Capture the cell that displays the provided text and extract its [X, Y] central coordinate. 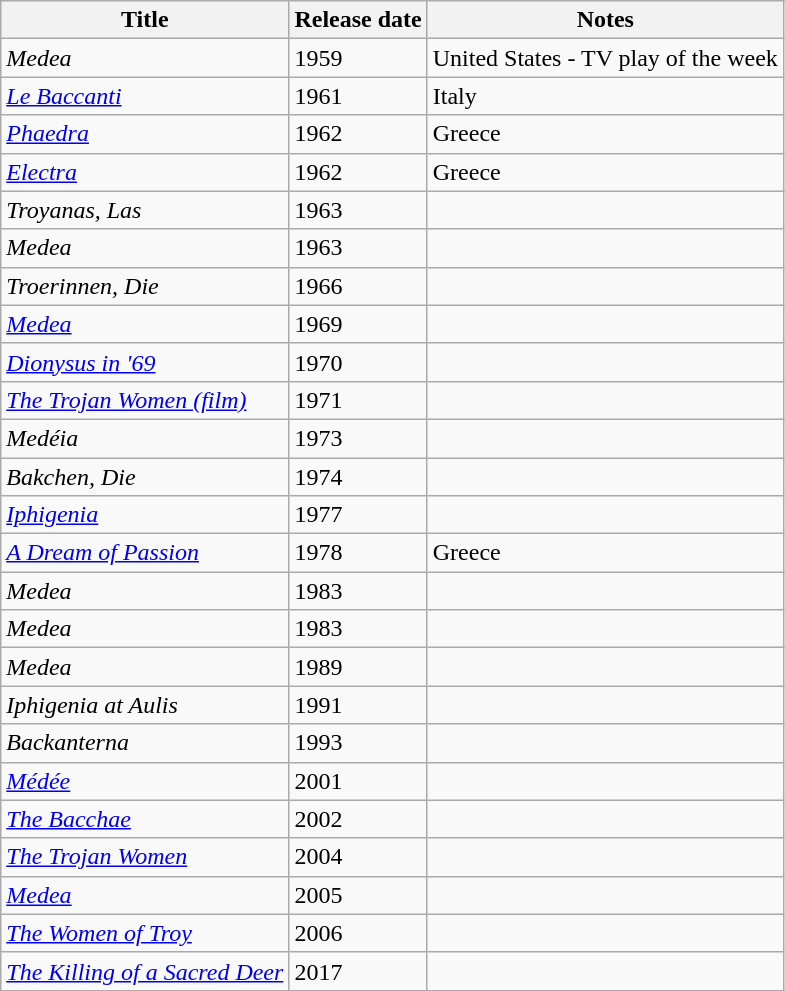
Notes [605, 20]
The Trojan Women (film) [145, 400]
1991 [358, 705]
Title [145, 20]
2017 [358, 971]
The Bacchae [145, 819]
2002 [358, 819]
1978 [358, 553]
1970 [358, 362]
1989 [358, 667]
1971 [358, 400]
2005 [358, 895]
Italy [605, 96]
1969 [358, 324]
The Trojan Women [145, 857]
1959 [358, 58]
The Women of Troy [145, 933]
Phaedra [145, 134]
Backanterna [145, 743]
The Killing of a Sacred Deer [145, 971]
United States - TV play of the week [605, 58]
1966 [358, 286]
2001 [358, 781]
Dionysus in '69 [145, 362]
Electra [145, 172]
Bakchen, Die [145, 477]
Le Baccanti [145, 96]
A Dream of Passion [145, 553]
1993 [358, 743]
1973 [358, 438]
Troyanas, Las [145, 210]
Release date [358, 20]
Medéia [145, 438]
1974 [358, 477]
1977 [358, 515]
1961 [358, 96]
Iphigenia [145, 515]
Iphigenia at Aulis [145, 705]
2006 [358, 933]
2004 [358, 857]
Troerinnen, Die [145, 286]
Médée [145, 781]
